Search for the cell housing the specified text and yield its [X, Y] center coordinate. 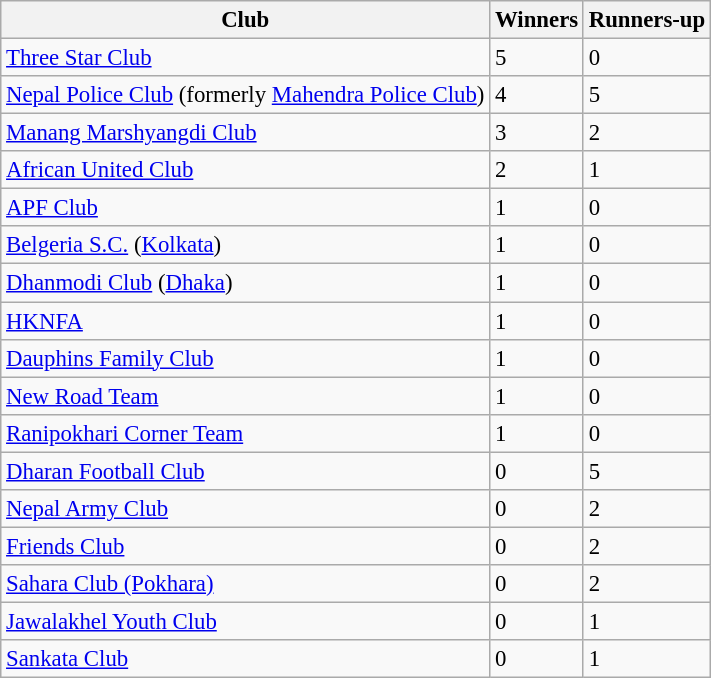
Belgeria S.C. (Kolkata) [246, 245]
Jawalakhel Youth Club [246, 621]
Winners [537, 20]
Sankata Club [246, 659]
Three Star Club [246, 58]
4 [537, 95]
Dauphins Family Club [246, 358]
Nepal Army Club [246, 509]
Runners-up [646, 20]
New Road Team [246, 396]
Manang Marshyangdi Club [246, 133]
Club [246, 20]
Friends Club [246, 546]
Dhanmodi Club (Dhaka) [246, 283]
Sahara Club (Pokhara) [246, 584]
Ranipokhari Corner Team [246, 433]
African United Club [246, 170]
3 [537, 133]
Dharan Football Club [246, 471]
Nepal Police Club (formerly Mahendra Police Club) [246, 95]
HKNFA [246, 321]
APF Club [246, 208]
